Capture the cell that displays the provided text and extract its (X, Y) central coordinate. 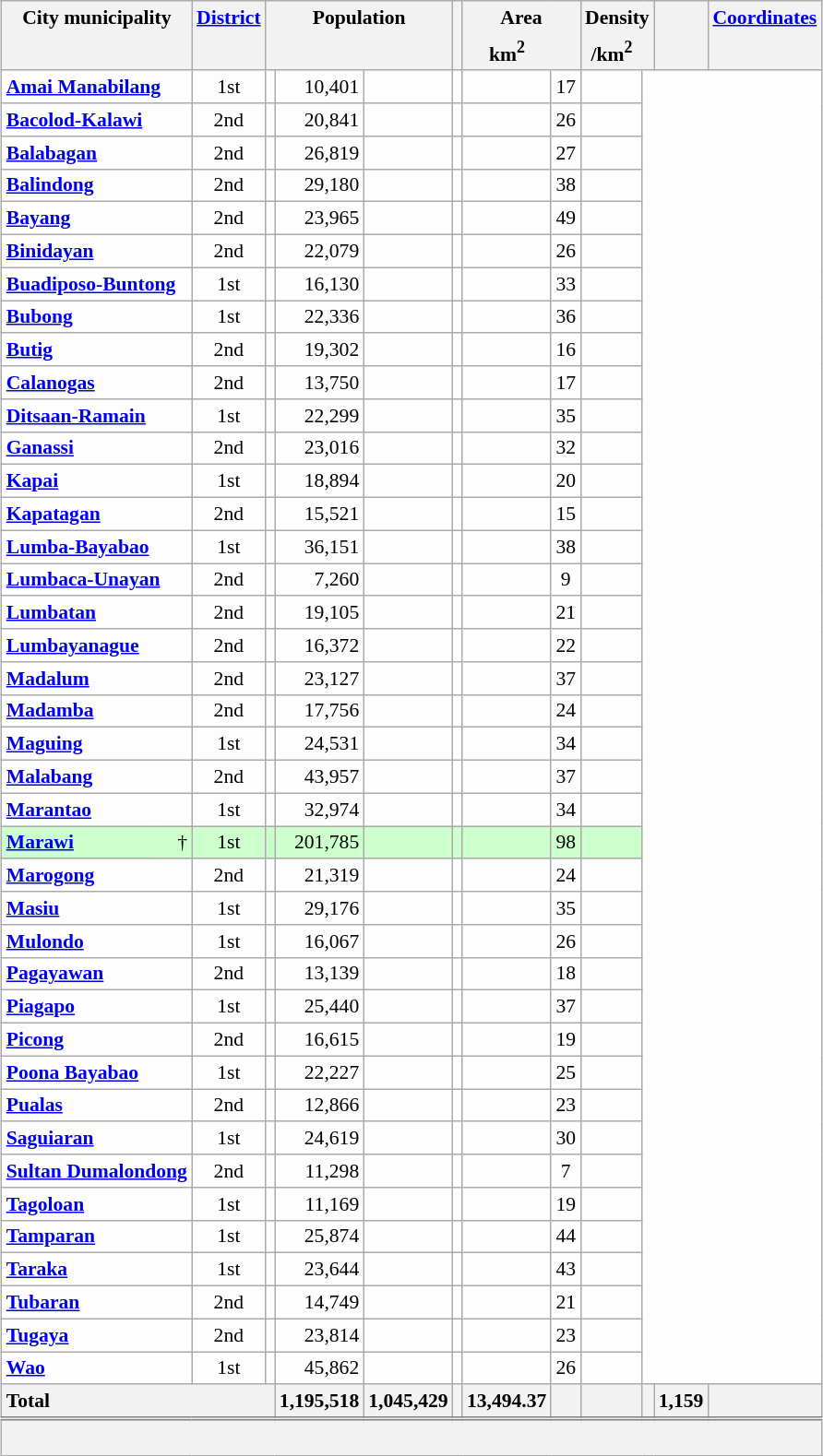
Marogong (97, 875)
45,862 (319, 1368)
16,372 (319, 645)
Maguing (97, 744)
Bubong (97, 317)
22,336 (319, 317)
Tagoloan (97, 1203)
1,195,518 (319, 1402)
Marawi (78, 843)
Binidayan (97, 251)
25,874 (319, 1237)
18 (566, 974)
23,965 (319, 219)
Kapai (97, 481)
22,227 (319, 1072)
District (229, 17)
7 (566, 1171)
32,974 (319, 810)
26,819 (319, 152)
Pagayawan (97, 974)
98 (566, 843)
City municipality (97, 17)
Total (138, 1402)
13,494.37 (507, 1402)
49 (566, 219)
23,644 (319, 1270)
11,169 (319, 1203)
23,814 (319, 1335)
22,299 (319, 415)
Marantao (97, 810)
Coordinates (764, 17)
13,139 (319, 974)
Population (360, 17)
Tamparan (97, 1237)
22,079 (319, 251)
19,302 (319, 349)
Masiu (97, 908)
Poona Bayabao (97, 1072)
29,176 (319, 908)
Lumbayanague (97, 645)
20,841 (319, 120)
24,619 (319, 1138)
13,750 (319, 383)
Ganassi (97, 448)
43 (566, 1270)
Density (617, 17)
36 (566, 317)
16,067 (319, 941)
25 (566, 1072)
Madamba (97, 711)
201,785 (319, 843)
36,151 (319, 547)
23,016 (319, 448)
/km2 (611, 52)
Malabang (97, 776)
km2 (507, 52)
Tugaya (97, 1335)
Tubaran (97, 1302)
Balabagan (97, 152)
44 (566, 1237)
24,531 (319, 744)
16 (566, 349)
Bayang (97, 219)
20 (566, 481)
† (173, 843)
1,045,429 (408, 1402)
Saguiaran (97, 1138)
Kapatagan (97, 514)
Ditsaan-Ramain (97, 415)
25,440 (319, 1007)
29,180 (319, 185)
Lumbaca-Unayan (97, 580)
11,298 (319, 1171)
18,894 (319, 481)
15 (566, 514)
27 (566, 152)
12,866 (319, 1106)
Calanogas (97, 383)
32 (566, 448)
Piagapo (97, 1007)
Butig (97, 349)
Lumbatan (97, 612)
10,401 (319, 87)
Madalum (97, 678)
Balindong (97, 185)
Amai Manabilang (97, 87)
Area (521, 17)
Taraka (97, 1270)
Picong (97, 1039)
Mulondo (97, 941)
30 (566, 1138)
43,957 (319, 776)
23,127 (319, 678)
7,260 (319, 580)
17,756 (319, 711)
33 (566, 284)
22 (566, 645)
21,319 (319, 875)
19,105 (319, 612)
1,159 (681, 1402)
16,615 (319, 1039)
Buadiposo-Buntong (97, 284)
Sultan Dumalondong (97, 1171)
14,749 (319, 1302)
Lumba-Bayabao (97, 547)
Wao (97, 1368)
Bacolod-Kalawi (97, 120)
9 (566, 580)
16,130 (319, 284)
15,521 (319, 514)
Pualas (97, 1106)
